Capture the cell that displays the provided text and extract its (x, y) central coordinate. 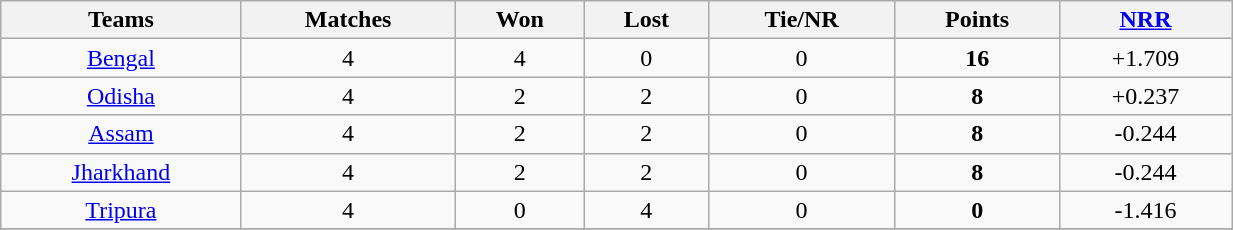
NRR (1145, 20)
Lost (647, 20)
+1.709 (1145, 58)
Jharkhand (121, 172)
Won (520, 20)
-1.416 (1145, 210)
Tripura (121, 210)
+0.237 (1145, 96)
Matches (348, 20)
Assam (121, 134)
16 (977, 58)
Bengal (121, 58)
Points (977, 20)
Teams (121, 20)
Odisha (121, 96)
Tie/NR (802, 20)
